Capture the cell that displays the provided text and extract its [x, y] central coordinate. 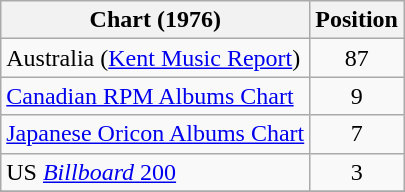
Australia (Kent Music Report) [156, 58]
9 [357, 96]
3 [357, 172]
87 [357, 58]
Chart (1976) [156, 20]
7 [357, 134]
Canadian RPM Albums Chart [156, 96]
Japanese Oricon Albums Chart [156, 134]
Position [357, 20]
US Billboard 200 [156, 172]
